Pinpoint the cell where the given text exists, returning its [x, y] midpoint coordinate. 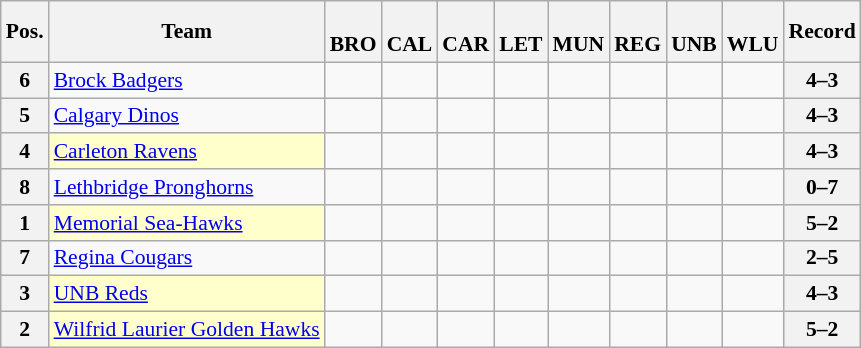
Calgary Dinos [187, 116]
UNB [694, 32]
CAR [466, 32]
3 [25, 294]
1 [25, 223]
LET [520, 32]
4 [25, 152]
CAL [410, 32]
Record [822, 32]
MUN [579, 32]
Regina Cougars [187, 258]
Memorial Sea-Hawks [187, 223]
0–7 [822, 187]
5 [25, 116]
Lethbridge Pronghorns [187, 187]
Wilfrid Laurier Golden Hawks [187, 330]
BRO [354, 32]
UNB Reds [187, 294]
Carleton Ravens [187, 152]
8 [25, 187]
Pos. [25, 32]
REG [638, 32]
Brock Badgers [187, 80]
WLU [753, 32]
7 [25, 258]
2 [25, 330]
2–5 [822, 258]
6 [25, 80]
Team [187, 32]
